For the text-containing cell, return its midpoint in [X, Y] coordinate format. 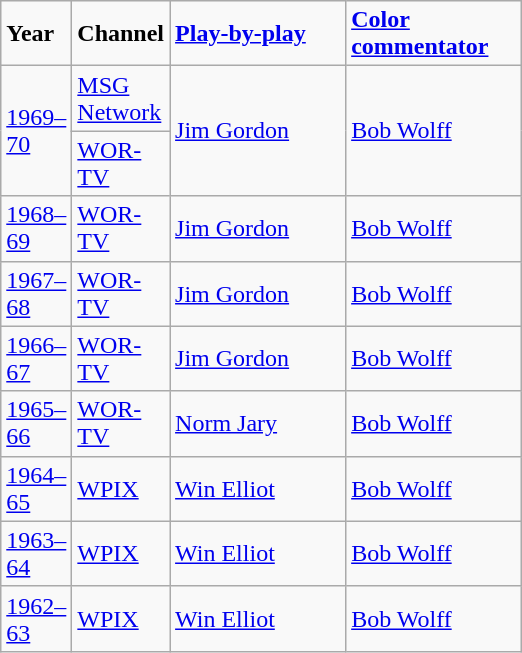
1968–69 [36, 228]
Play-by-play [258, 34]
Norm Jary [258, 424]
1966–67 [36, 358]
1969–70 [36, 131]
Year [36, 34]
1963–64 [36, 554]
1967–68 [36, 294]
Channel [121, 34]
1964–65 [36, 488]
1962–63 [36, 618]
MSG Network [121, 98]
Color commentator [434, 34]
1965–66 [36, 424]
